Return the [x, y] coordinate for the center point of the cell that contains the specified text.  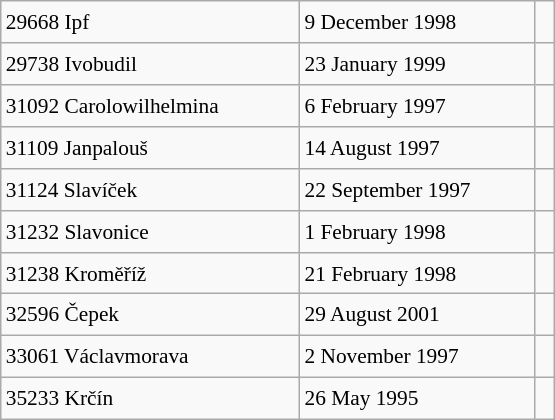
29738 Ivobudil [150, 64]
6 February 1997 [417, 106]
21 February 1998 [417, 273]
29 August 2001 [417, 315]
22 September 1997 [417, 189]
9 December 1998 [417, 22]
32596 Čepek [150, 315]
31124 Slavíček [150, 189]
33061 Václavmorava [150, 357]
1 February 1998 [417, 231]
31092 Carolowilhelmina [150, 106]
31109 Janpalouš [150, 148]
35233 Krčín [150, 399]
29668 Ipf [150, 22]
31232 Slavonice [150, 231]
14 August 1997 [417, 148]
2 November 1997 [417, 357]
26 May 1995 [417, 399]
23 January 1999 [417, 64]
31238 Kroměříž [150, 273]
